Return [x, y] of the center of cell containing provided text 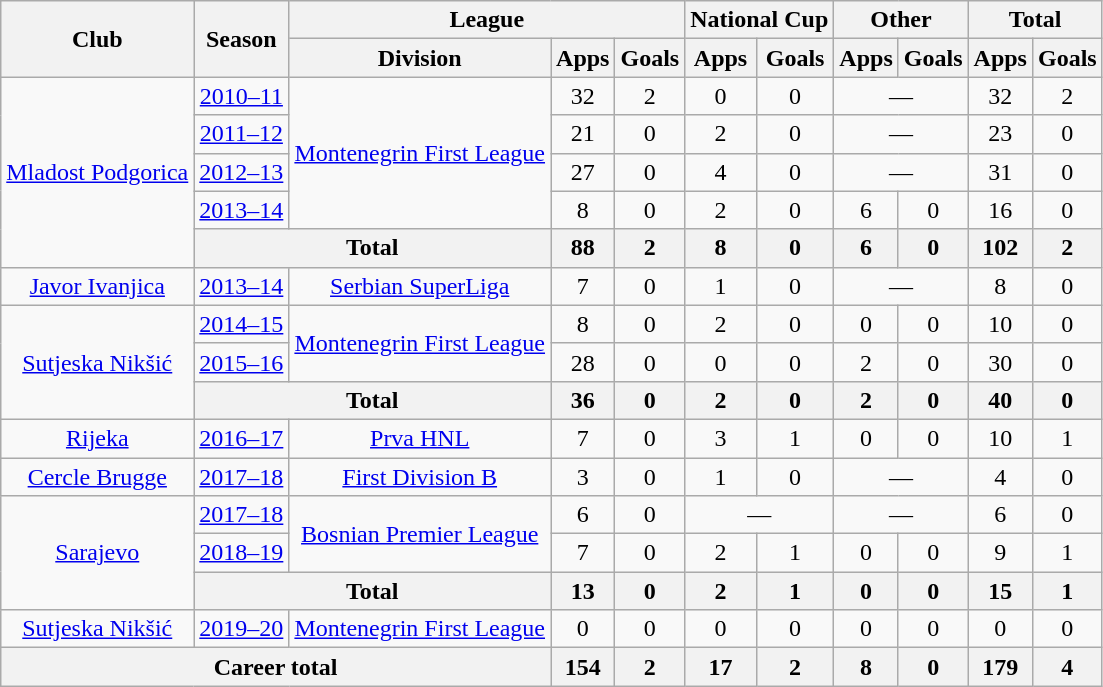
2016–17 [242, 438]
Division [420, 58]
Season [242, 39]
First Division B [420, 477]
Bosnian Premier League [420, 534]
9 [1000, 553]
Club [98, 39]
13 [583, 591]
2012–13 [242, 172]
36 [583, 400]
2010–11 [242, 96]
2015–16 [242, 362]
2018–19 [242, 553]
31 [1000, 172]
League [487, 20]
Sarajevo [98, 553]
Cercle Brugge [98, 477]
Javor Ivanjica [98, 286]
88 [583, 248]
28 [583, 362]
21 [583, 134]
40 [1000, 400]
15 [1000, 591]
27 [583, 172]
23 [1000, 134]
National Cup [760, 20]
2011–12 [242, 134]
Career total [276, 667]
17 [721, 667]
30 [1000, 362]
2019–20 [242, 629]
Other [901, 20]
2014–15 [242, 324]
179 [1000, 667]
Mladost Podgorica [98, 172]
Prva HNL [420, 438]
102 [1000, 248]
Serbian SuperLiga [420, 286]
154 [583, 667]
16 [1000, 210]
Rijeka [98, 438]
